From the cell containing the given text, extract its center point as (x, y) coordinate. 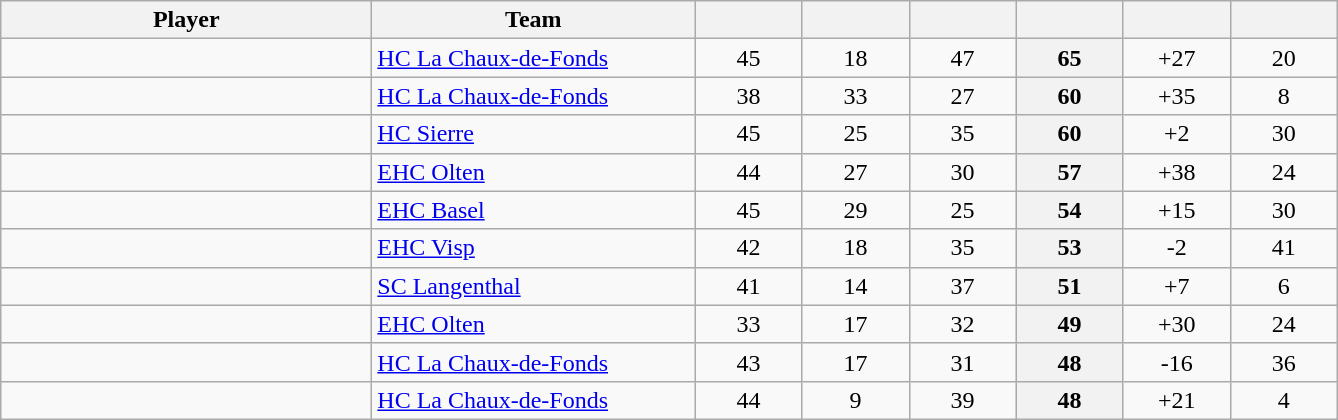
36 (1284, 362)
51 (1070, 286)
38 (748, 96)
+30 (1176, 324)
39 (962, 400)
+15 (1176, 210)
+38 (1176, 172)
9 (856, 400)
-16 (1176, 362)
SC Langenthal (534, 286)
6 (1284, 286)
65 (1070, 58)
49 (1070, 324)
57 (1070, 172)
20 (1284, 58)
43 (748, 362)
47 (962, 58)
29 (856, 210)
42 (748, 248)
4 (1284, 400)
+7 (1176, 286)
+2 (1176, 134)
+35 (1176, 96)
EHC Visp (534, 248)
8 (1284, 96)
32 (962, 324)
-2 (1176, 248)
Team (534, 20)
31 (962, 362)
37 (962, 286)
+27 (1176, 58)
54 (1070, 210)
Player (186, 20)
53 (1070, 248)
+21 (1176, 400)
14 (856, 286)
EHC Basel (534, 210)
HC Sierre (534, 134)
